Output the (x, y) coordinate of the center of the cell containing the given text.  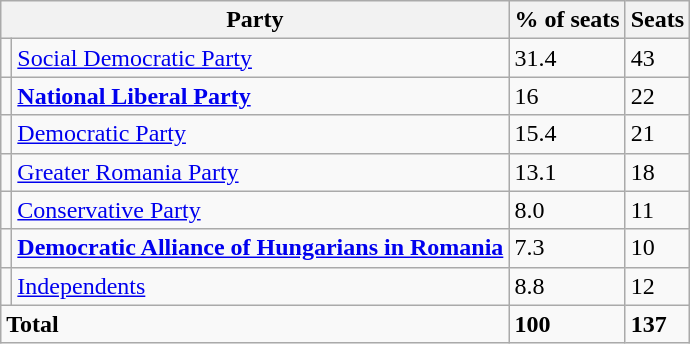
10 (657, 248)
100 (567, 324)
16 (567, 96)
Independents (260, 286)
13.1 (567, 172)
18 (657, 172)
21 (657, 134)
43 (657, 58)
8.8 (567, 286)
Democratic Alliance of Hungarians in Romania (260, 248)
% of seats (567, 20)
31.4 (567, 58)
8.0 (567, 210)
7.3 (567, 248)
Party (255, 20)
22 (657, 96)
12 (657, 286)
Greater Romania Party (260, 172)
Democratic Party (260, 134)
15.4 (567, 134)
Social Democratic Party (260, 58)
National Liberal Party (260, 96)
Conservative Party (260, 210)
11 (657, 210)
137 (657, 324)
Total (255, 324)
Seats (657, 20)
